Search for the cell housing the specified text and yield its [X, Y] center coordinate. 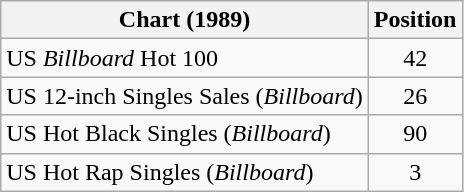
US 12-inch Singles Sales (Billboard) [185, 96]
US Hot Rap Singles (Billboard) [185, 172]
26 [415, 96]
Position [415, 20]
42 [415, 58]
US Hot Black Singles (Billboard) [185, 134]
US Billboard Hot 100 [185, 58]
90 [415, 134]
3 [415, 172]
Chart (1989) [185, 20]
